From the cell containing the given text, extract its center point as (x, y) coordinate. 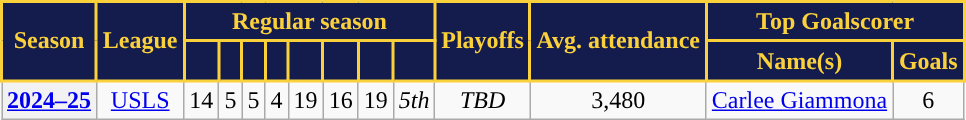
Season (50, 42)
6 (928, 100)
Top Goalscorer (835, 22)
Regular season (310, 22)
Playoffs (482, 42)
16 (340, 100)
USLS (140, 100)
14 (202, 100)
3,480 (618, 100)
Carlee Giammona (799, 100)
5th (414, 100)
4 (276, 100)
Avg. attendance (618, 42)
TBD (482, 100)
2024–25 (50, 100)
Goals (928, 61)
Name(s) (799, 61)
League (140, 42)
